Scan for the cell matching the given text and deliver its (x, y) coordinate at center. 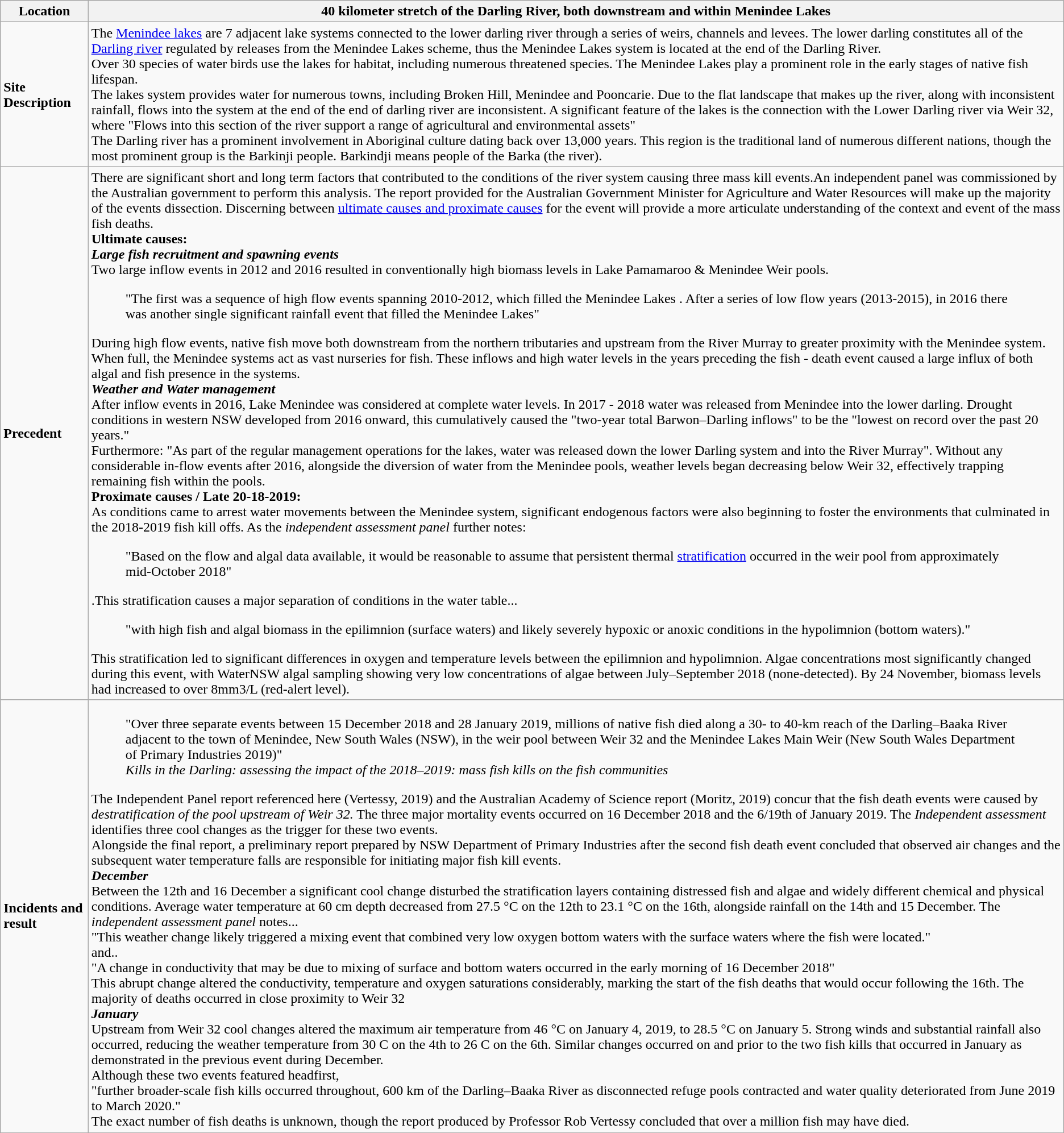
Incidents and result (44, 916)
Site Description (44, 94)
Precedent (44, 433)
40 kilometer stretch of the Darling River, both downstream and within Menindee Lakes (576, 11)
Location (44, 11)
